Detect which cell encompasses the target text, then output its [X, Y] center coordinate. 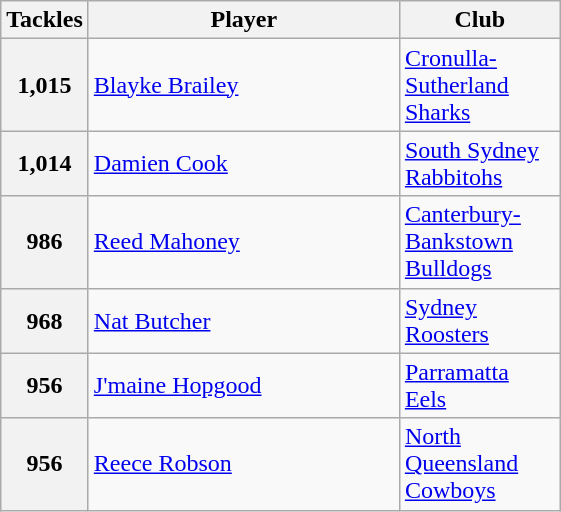
Blayke Brailey [244, 85]
Tackles [45, 20]
1,015 [45, 85]
South Sydney Rabbitohs [480, 164]
Reece Robson [244, 464]
Damien Cook [244, 164]
Player [244, 20]
986 [45, 242]
Cronulla-Sutherland Sharks [480, 85]
Club [480, 20]
Reed Mahoney [244, 242]
968 [45, 320]
Canterbury-Bankstown Bulldogs [480, 242]
1,014 [45, 164]
Nat Butcher [244, 320]
North Queensland Cowboys [480, 464]
J'maine Hopgood [244, 386]
Parramatta Eels [480, 386]
Sydney Roosters [480, 320]
